Extract the (X, Y) coordinate from the center of the cell holding the provided text.  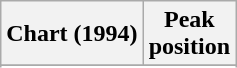
Peakposition (189, 34)
Chart (1994) (72, 34)
